Locate the cell with the specified text and output its [X, Y] center coordinate. 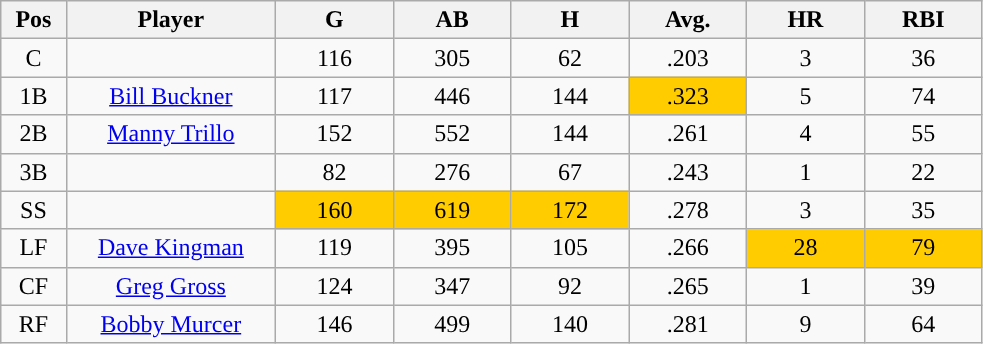
28 [806, 248]
92 [570, 286]
152 [335, 134]
117 [335, 96]
.203 [688, 58]
116 [335, 58]
Pos [34, 20]
Manny Trillo [170, 134]
H [570, 20]
160 [335, 210]
39 [923, 286]
RF [34, 324]
67 [570, 172]
SS [34, 210]
CF [34, 286]
.323 [688, 96]
172 [570, 210]
.243 [688, 172]
RBI [923, 20]
276 [452, 172]
395 [452, 248]
2B [34, 134]
55 [923, 134]
G [335, 20]
552 [452, 134]
5 [806, 96]
119 [335, 248]
4 [806, 134]
.278 [688, 210]
347 [452, 286]
305 [452, 58]
22 [923, 172]
79 [923, 248]
AB [452, 20]
1B [34, 96]
Player [170, 20]
74 [923, 96]
35 [923, 210]
Bill Buckner [170, 96]
82 [335, 172]
LF [34, 248]
619 [452, 210]
.266 [688, 248]
.265 [688, 286]
.281 [688, 324]
105 [570, 248]
446 [452, 96]
Avg. [688, 20]
499 [452, 324]
124 [335, 286]
9 [806, 324]
3B [34, 172]
.261 [688, 134]
Dave Kingman [170, 248]
62 [570, 58]
64 [923, 324]
Greg Gross [170, 286]
HR [806, 20]
C [34, 58]
140 [570, 324]
Bobby Murcer [170, 324]
146 [335, 324]
36 [923, 58]
